Extract the [X, Y] coordinate from the center of the cell holding the provided text.  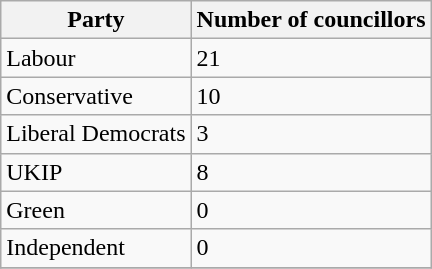
10 [311, 96]
Green [96, 210]
UKIP [96, 172]
8 [311, 172]
Number of councillors [311, 20]
Labour [96, 58]
3 [311, 134]
Conservative [96, 96]
Independent [96, 248]
21 [311, 58]
Party [96, 20]
Liberal Democrats [96, 134]
